Return [x, y] of the center of cell containing provided text 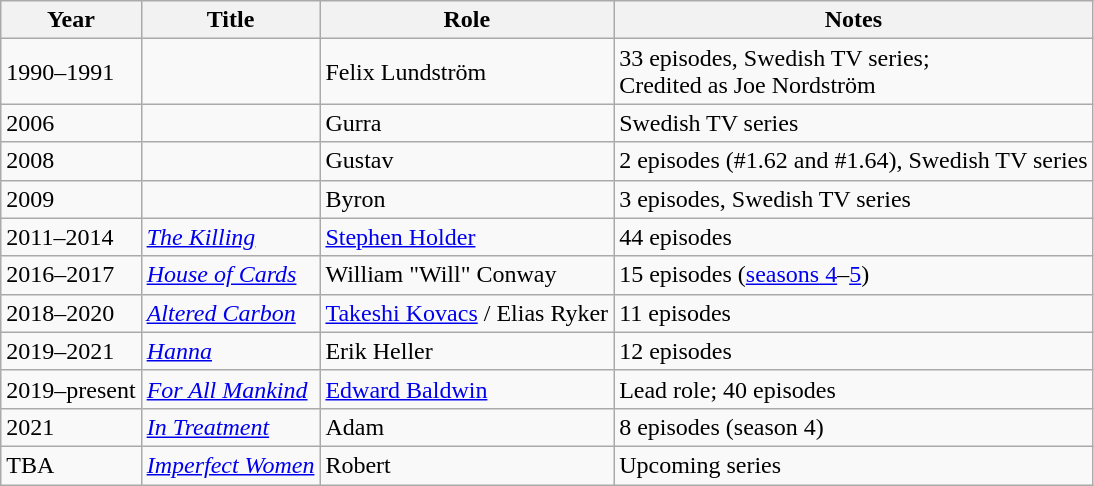
44 episodes [854, 237]
TBA [71, 465]
11 episodes [854, 313]
2018–2020 [71, 313]
Hanna [230, 351]
House of Cards [230, 275]
Lead role; 40 episodes [854, 389]
For All Mankind [230, 389]
2008 [71, 161]
Felix Lundström [467, 72]
Stephen Holder [467, 237]
2011–2014 [71, 237]
Title [230, 20]
2 episodes (#1.62 and #1.64), Swedish TV series [854, 161]
Robert [467, 465]
Takeshi Kovacs / Elias Ryker [467, 313]
William "Will" Conway [467, 275]
Edward Baldwin [467, 389]
2009 [71, 199]
2006 [71, 123]
Upcoming series [854, 465]
Adam [467, 427]
8 episodes (season 4) [854, 427]
The Killing [230, 237]
3 episodes, Swedish TV series [854, 199]
Gurra [467, 123]
2019–present [71, 389]
15 episodes (seasons 4–5) [854, 275]
2021 [71, 427]
1990–1991 [71, 72]
Swedish TV series [854, 123]
Year [71, 20]
Notes [854, 20]
Role [467, 20]
12 episodes [854, 351]
2019–2021 [71, 351]
Imperfect Women [230, 465]
Altered Carbon [230, 313]
33 episodes, Swedish TV series; Credited as Joe Nordström [854, 72]
Gustav [467, 161]
Erik Heller [467, 351]
Byron [467, 199]
2016–2017 [71, 275]
In Treatment [230, 427]
